Locate the cell with the specified text and output its [x, y] center coordinate. 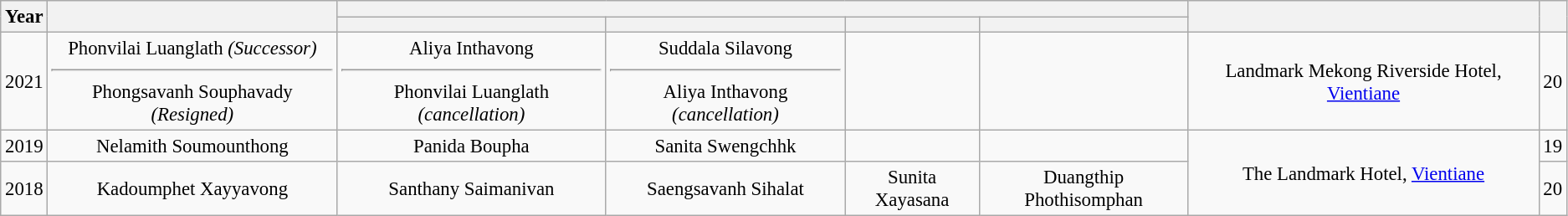
Phonvilai Luanglath (Successor)Phongsavanh Souphavady (Resigned) [192, 82]
The Landmark Hotel, Vientiane [1364, 173]
2019 [24, 147]
20 [1553, 82]
Aliya InthavongPhonvilai Luanglath (cancellation) [472, 82]
Suddala SilavongAliya Inthavong (cancellation) [725, 82]
19 [1553, 147]
Sanita Swengchhk [725, 147]
Landmark Mekong Riverside Hotel, Vientiane [1364, 82]
2021 [24, 82]
Panida Boupha [472, 147]
Year [24, 17]
Nelamith Soumounthong [192, 147]
